Provide the [x, y] coordinate of the cell's center where the given text is located.  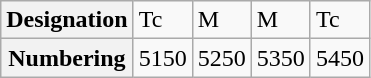
5250 [222, 58]
Numbering [67, 58]
5350 [280, 58]
5450 [340, 58]
Designation [67, 20]
5150 [162, 58]
